Find where the given text appears and provide that cell's center as [X, Y] coordinate. 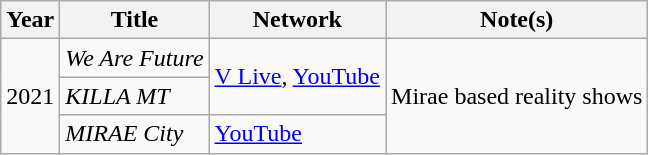
YouTube [297, 134]
Title [134, 20]
We Are Future [134, 58]
2021 [30, 96]
Year [30, 20]
MIRAE City [134, 134]
Network [297, 20]
V Live, YouTube [297, 77]
Mirae based reality shows [517, 96]
Note(s) [517, 20]
KILLA MT [134, 96]
